Locate the cell with the specified text and output its (x, y) center coordinate. 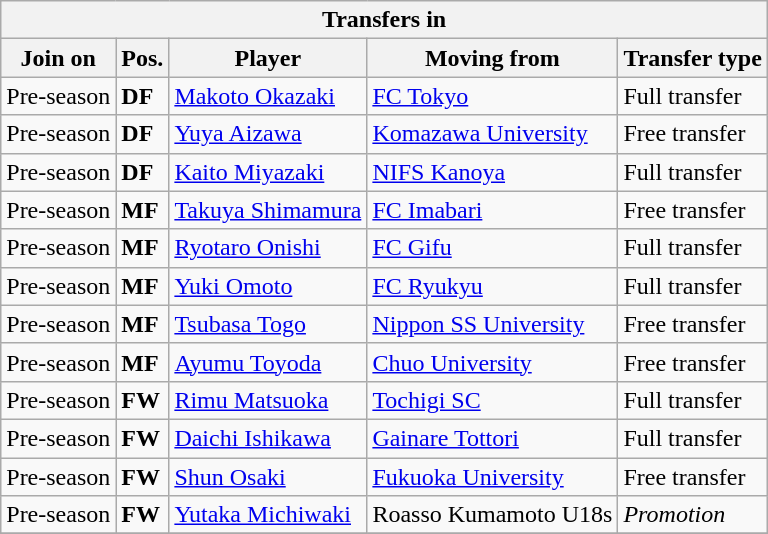
Shun Osaki (268, 477)
Ryotaro Onishi (268, 248)
Join on (58, 58)
Promotion (692, 515)
Ayumu Toyoda (268, 362)
Tochigi SC (492, 400)
Tsubasa Togo (268, 324)
Makoto Okazaki (268, 96)
Transfers in (384, 20)
FC Tokyo (492, 96)
Yutaka Michiwaki (268, 515)
Takuya Shimamura (268, 210)
Komazawa University (492, 134)
Pos. (142, 58)
Moving from (492, 58)
Rimu Matsuoka (268, 400)
Yuki Omoto (268, 286)
Daichi Ishikawa (268, 438)
Kaito Miyazaki (268, 172)
Fukuoka University (492, 477)
Nippon SS University (492, 324)
Yuya Aizawa (268, 134)
Gainare Tottori (492, 438)
Roasso Kumamoto U18s (492, 515)
Transfer type (692, 58)
FC Gifu (492, 248)
FC Imabari (492, 210)
NIFS Kanoya (492, 172)
FC Ryukyu (492, 286)
Player (268, 58)
Chuo University (492, 362)
